Extract the (X, Y) coordinate from the center of the cell holding the provided text.  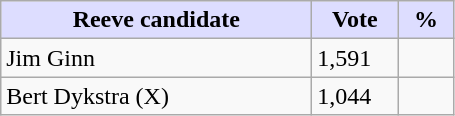
Bert Dykstra (X) (156, 96)
Jim Ginn (156, 58)
1,044 (355, 96)
1,591 (355, 58)
Reeve candidate (156, 20)
Vote (355, 20)
% (426, 20)
